Search for the cell housing the specified text and yield its [X, Y] center coordinate. 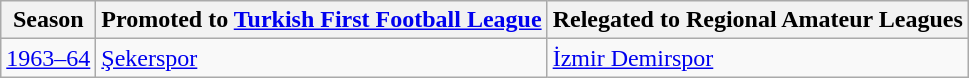
İzmir Demirspor [758, 58]
Season [48, 20]
Relegated to Regional Amateur Leagues [758, 20]
Promoted to Turkish First Football League [322, 20]
Şekerspor [322, 58]
1963–64 [48, 58]
